Return the [X, Y] coordinate for the center point of the cell that contains the specified text.  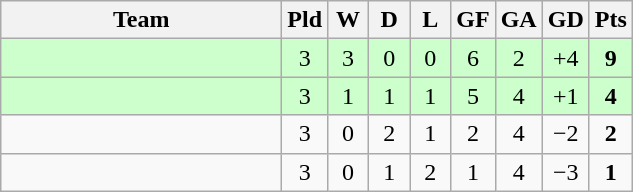
+1 [566, 96]
5 [473, 96]
6 [473, 58]
D [390, 20]
−3 [566, 172]
−2 [566, 134]
GA [518, 20]
W [348, 20]
Team [142, 20]
+4 [566, 58]
Pld [305, 20]
9 [610, 58]
L [430, 20]
GD [566, 20]
GF [473, 20]
Pts [610, 20]
